Return the [x, y] coordinate for the center point of the cell that contains the specified text.  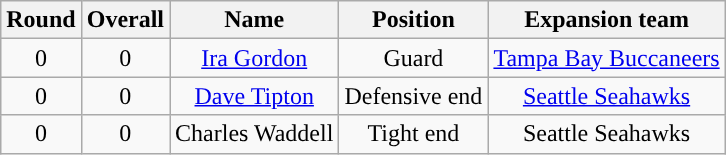
Overall [125, 20]
Guard [414, 58]
Dave Tipton [254, 96]
Tight end [414, 134]
Ira Gordon [254, 58]
Tampa Bay Buccaneers [606, 58]
Expansion team [606, 20]
Round [41, 20]
Position [414, 20]
Defensive end [414, 96]
Name [254, 20]
Charles Waddell [254, 134]
